Output the (x, y) coordinate of the center of the cell containing the given text.  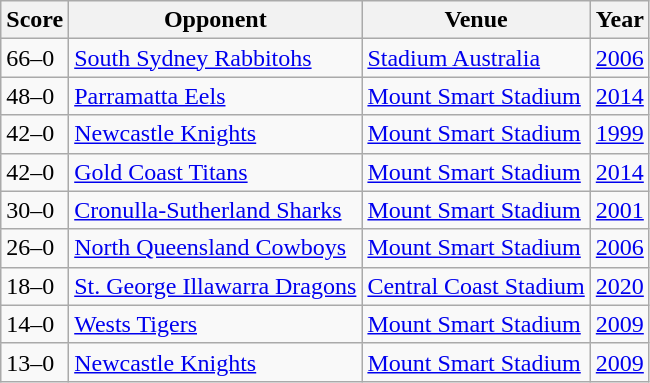
1999 (620, 134)
48–0 (35, 96)
Stadium Australia (476, 58)
North Queensland Cowboys (216, 248)
2020 (620, 286)
Opponent (216, 20)
26–0 (35, 248)
Venue (476, 20)
Year (620, 20)
South Sydney Rabbitohs (216, 58)
Score (35, 20)
18–0 (35, 286)
30–0 (35, 210)
2001 (620, 210)
Parramatta Eels (216, 96)
Cronulla-Sutherland Sharks (216, 210)
13–0 (35, 362)
Wests Tigers (216, 324)
Central Coast Stadium (476, 286)
14–0 (35, 324)
St. George Illawarra Dragons (216, 286)
Gold Coast Titans (216, 172)
66–0 (35, 58)
